Locate the cell with the specified text and output its (X, Y) center coordinate. 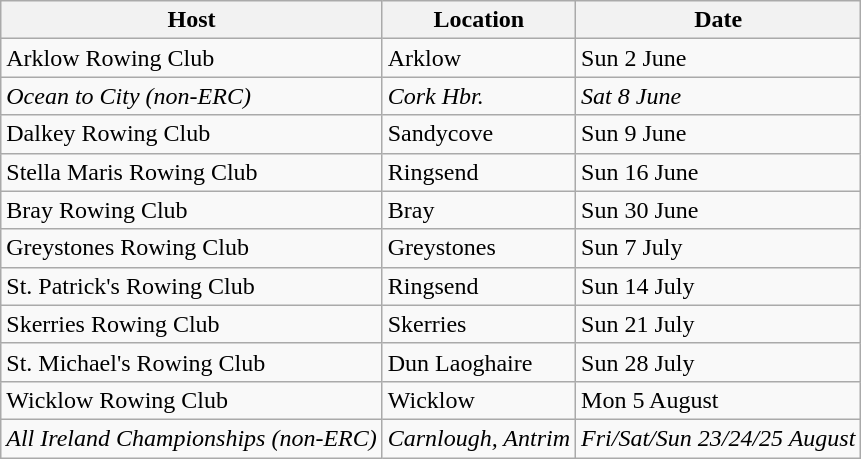
Greystones Rowing Club (192, 248)
Skerries (478, 324)
Sandycove (478, 134)
St. Michael's Rowing Club (192, 362)
All Ireland Championships (non-ERC) (192, 438)
Sun 9 June (718, 134)
Bray (478, 210)
Sat 8 June (718, 96)
Location (478, 20)
Dalkey Rowing Club (192, 134)
St. Patrick's Rowing Club (192, 286)
Cork Hbr. (478, 96)
Skerries Rowing Club (192, 324)
Sun 2 June (718, 58)
Date (718, 20)
Wicklow Rowing Club (192, 400)
Host (192, 20)
Sun 14 July (718, 286)
Arklow (478, 58)
Wicklow (478, 400)
Sun 7 July (718, 248)
Fri/Sat/Sun 23/24/25 August (718, 438)
Sun 16 June (718, 172)
Sun 28 July (718, 362)
Carnlough, Antrim (478, 438)
Greystones (478, 248)
Dun Laoghaire (478, 362)
Stella Maris Rowing Club (192, 172)
Ocean to City (non-ERC) (192, 96)
Sun 21 July (718, 324)
Mon 5 August (718, 400)
Sun 30 June (718, 210)
Bray Rowing Club (192, 210)
Arklow Rowing Club (192, 58)
